For the text-containing cell, return its midpoint in (x, y) coordinate format. 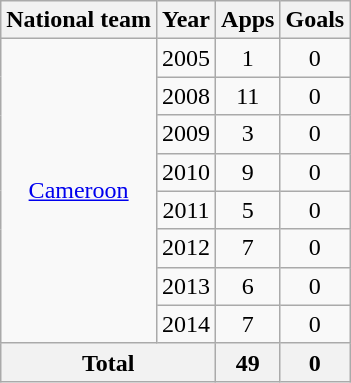
Cameroon (79, 191)
Apps (248, 20)
2005 (186, 58)
Year (186, 20)
9 (248, 172)
2008 (186, 96)
6 (248, 286)
2013 (186, 286)
Total (108, 362)
2010 (186, 172)
5 (248, 210)
2009 (186, 134)
2012 (186, 248)
1 (248, 58)
National team (79, 20)
49 (248, 362)
2014 (186, 324)
3 (248, 134)
11 (248, 96)
2011 (186, 210)
Goals (315, 20)
